Search for the cell housing the specified text and yield its [x, y] center coordinate. 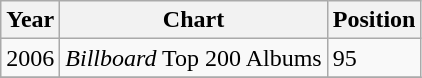
Position [374, 20]
2006 [30, 58]
Year [30, 20]
Chart [194, 20]
Billboard Top 200 Albums [194, 58]
95 [374, 58]
